Scan for the cell matching the given text and deliver its [x, y] coordinate at center. 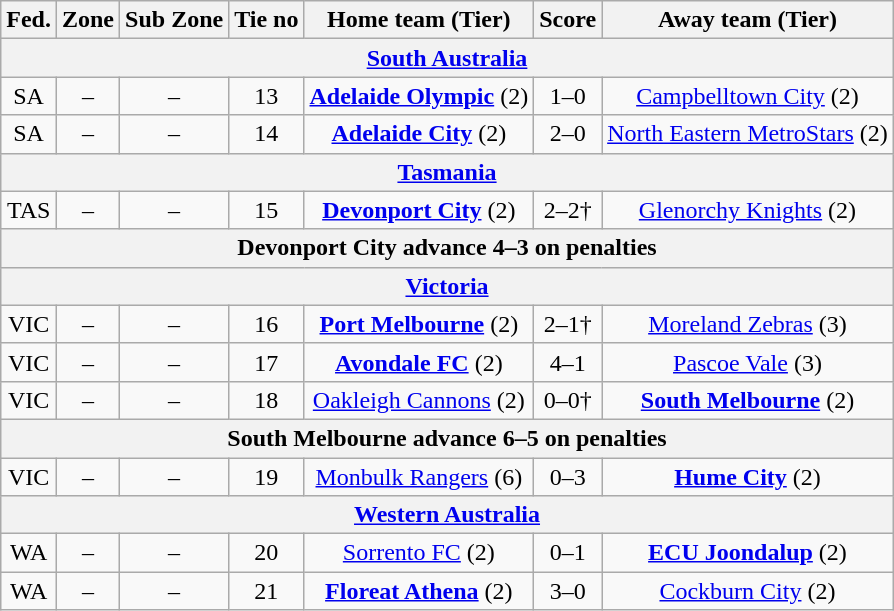
Glenorchy Knights (2) [748, 210]
Pascoe Vale (3) [748, 362]
14 [266, 134]
Zone [88, 20]
16 [266, 324]
Port Melbourne (2) [419, 324]
4–1 [568, 362]
South Melbourne advance 6–5 on penalties [448, 438]
21 [266, 591]
Score [568, 20]
Floreat Athena (2) [419, 591]
Adelaide City (2) [419, 134]
Victoria [448, 286]
Sorrento FC (2) [419, 553]
Tasmania [448, 172]
0–3 [568, 477]
Avondale FC (2) [419, 362]
Hume City (2) [748, 477]
18 [266, 400]
1–0 [568, 96]
20 [266, 553]
Devonport City (2) [419, 210]
Cockburn City (2) [748, 591]
2–2† [568, 210]
Oakleigh Cannons (2) [419, 400]
Campbelltown City (2) [748, 96]
Moreland Zebras (3) [748, 324]
Tie no [266, 20]
2–0 [568, 134]
19 [266, 477]
15 [266, 210]
Fed. [29, 20]
Devonport City advance 4–3 on penalties [448, 248]
Monbulk Rangers (6) [419, 477]
TAS [29, 210]
South Australia [448, 58]
Adelaide Olympic (2) [419, 96]
Western Australia [448, 515]
Sub Zone [174, 20]
13 [266, 96]
North Eastern MetroStars (2) [748, 134]
Away team (Tier) [748, 20]
South Melbourne (2) [748, 400]
2–1† [568, 324]
3–0 [568, 591]
ECU Joondalup (2) [748, 553]
0–0† [568, 400]
Home team (Tier) [419, 20]
0–1 [568, 553]
17 [266, 362]
